Find where the given text appears and provide that cell's center as [x, y] coordinate. 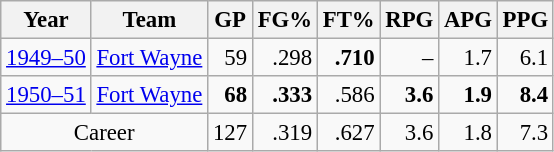
1.8 [468, 133]
– [410, 58]
APG [468, 20]
.333 [284, 95]
.627 [348, 133]
Year [46, 20]
1.9 [468, 95]
127 [230, 133]
Team [150, 20]
.319 [284, 133]
68 [230, 95]
Career [104, 133]
7.3 [525, 133]
6.1 [525, 58]
.298 [284, 58]
59 [230, 58]
.586 [348, 95]
8.4 [525, 95]
1950–51 [46, 95]
RPG [410, 20]
GP [230, 20]
.710 [348, 58]
1.7 [468, 58]
PPG [525, 20]
FT% [348, 20]
FG% [284, 20]
1949–50 [46, 58]
